Determine the (X, Y) coordinate at the center of the cell enclosing the given text.  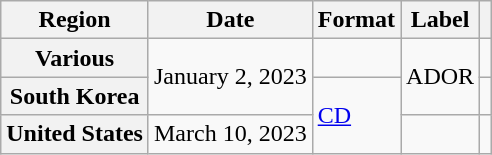
Various (75, 58)
January 2, 2023 (230, 77)
CD (356, 115)
Region (75, 20)
South Korea (75, 96)
Label (440, 20)
United States (75, 134)
Date (230, 20)
Format (356, 20)
ADOR (440, 77)
March 10, 2023 (230, 134)
